From the cell containing the given text, extract its center point as [x, y] coordinate. 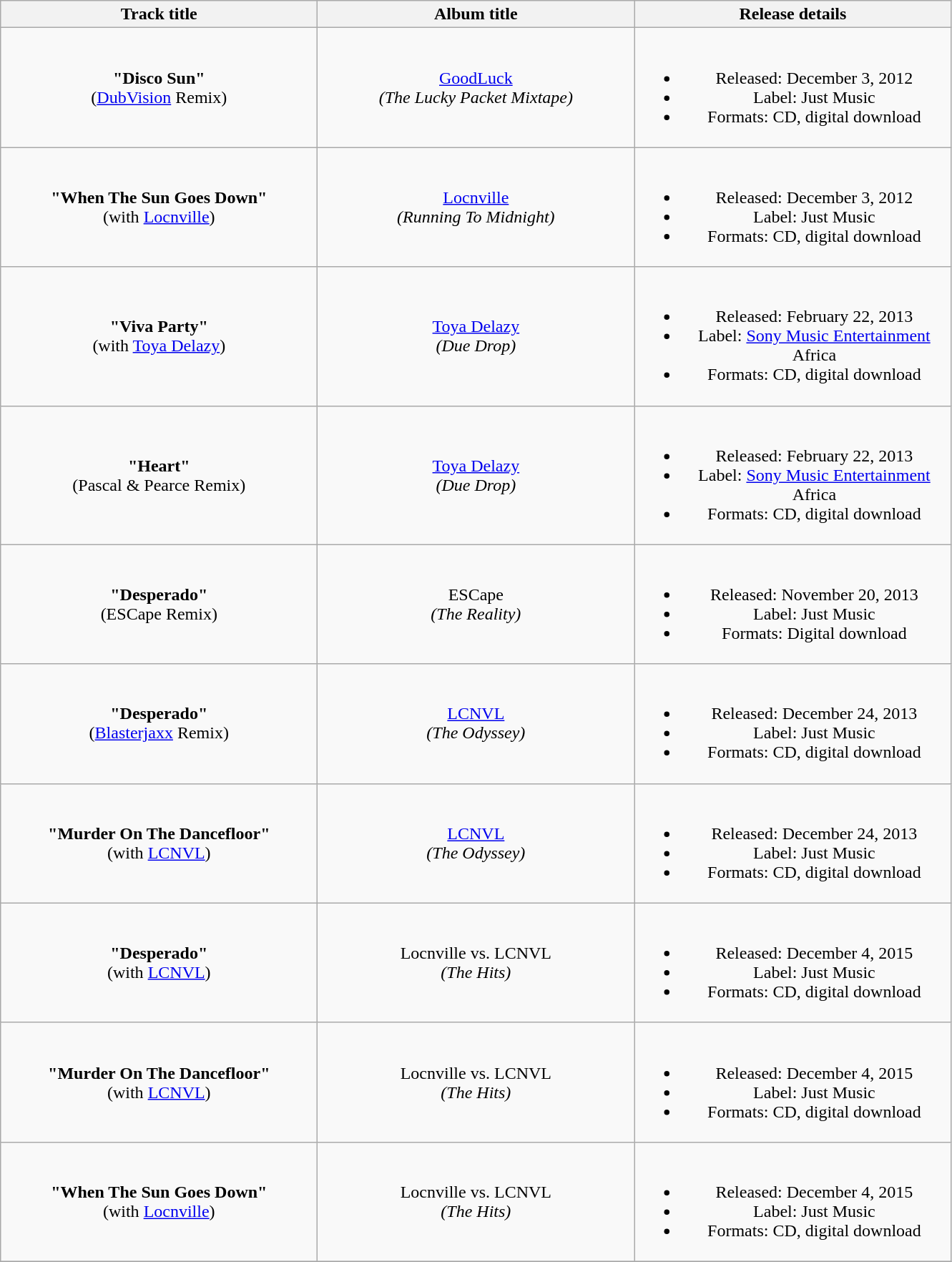
"Viva Party"(with Toya Delazy) [159, 336]
"Desperado"(with LCNVL) [159, 963]
"Desperado"(ESCape Remix) [159, 604]
Album title [476, 14]
"Disco Sun"(DubVision Remix) [159, 87]
GoodLuck(The Lucky Packet Mixtape) [476, 87]
ESCape(The Reality) [476, 604]
Release details [792, 14]
Released: November 20, 2013Label: Just MusicFormats: Digital download [792, 604]
Track title [159, 14]
"Heart"(Pascal & Pearce Remix) [159, 475]
"Desperado"(Blasterjaxx Remix) [159, 724]
Locnville(Running To Midnight) [476, 207]
